Extract the [X, Y] coordinate from the center of the cell holding the provided text.  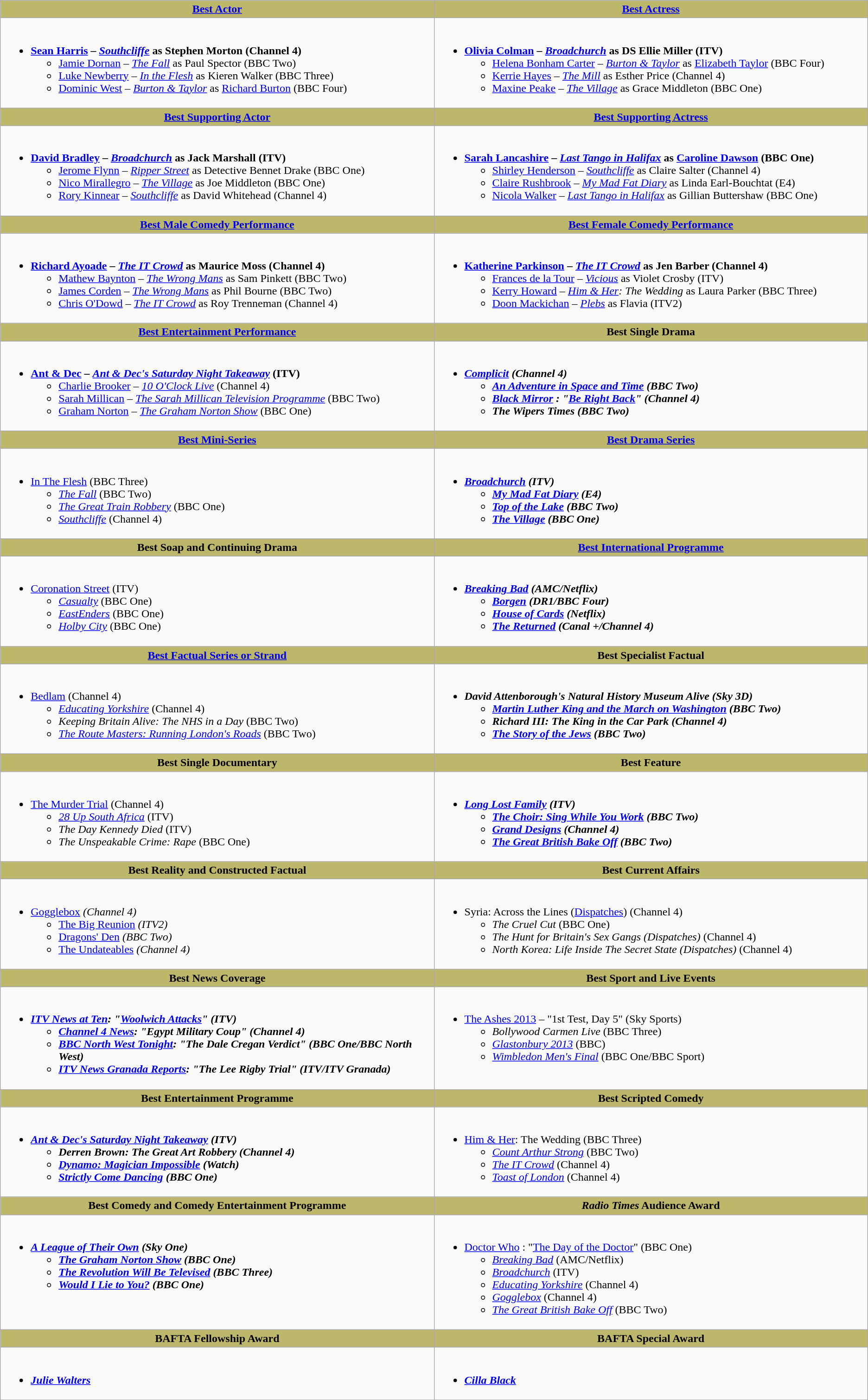
Best Comedy and Comedy Entertainment Programme [217, 1206]
Best Mini-Series [217, 440]
Best Single Drama [651, 332]
Best Single Documentary [217, 763]
The Murder Trial (Channel 4)28 Up South Africa (ITV)The Day Kennedy Died (ITV)The Unspeakable Crime: Rape (BBC One) [217, 817]
Julie Walters [217, 1374]
BAFTA Special Award [651, 1338]
Best Feature [651, 763]
Broadchurch (ITV)My Mad Fat Diary (E4)Top of the Lake (BBC Two)The Village (BBC One) [651, 493]
Complicit (Channel 4)An Adventure in Space and Time (BBC Two)Black Mirror : "Be Right Back" (Channel 4)The Wipers Times (BBC Two) [651, 386]
Best Scripted Comedy [651, 1098]
Best Entertainment Programme [217, 1098]
Bedlam (Channel 4)Educating Yorkshire (Channel 4)Keeping Britain Alive: The NHS in a Day (BBC Two)The Route Masters: Running London's Roads (BBC Two) [217, 709]
BAFTA Fellowship Award [217, 1338]
Best Specialist Factual [651, 655]
Gogglebox (Channel 4)The Big Reunion (ITV2)Dragons' Den (BBC Two)The Undateables (Channel 4) [217, 924]
Best Actress [651, 9]
Best Entertainment Performance [217, 332]
Best Supporting Actor [217, 117]
Best Male Comedy Performance [217, 224]
Best Drama Series [651, 440]
In The Flesh (BBC Three)The Fall (BBC Two)The Great Train Robbery (BBC One)Southcliffe (Channel 4) [217, 493]
Best News Coverage [217, 978]
Breaking Bad (AMC/Netflix)Borgen (DR1/BBC Four)House of Cards (Netflix)The Returned (Canal +/Channel 4) [651, 601]
Best Soap and Continuing Drama [217, 547]
A League of Their Own (Sky One)The Graham Norton Show (BBC One)The Revolution Will Be Televised (BBC Three)Would I Lie to You? (BBC One) [217, 1272]
Radio Times Audience Award [651, 1206]
Best Sport and Live Events [651, 978]
Long Lost Family (ITV)The Choir: Sing While You Work (BBC Two)Grand Designs (Channel 4)The Great British Bake Off (BBC Two) [651, 817]
Cilla Black [651, 1374]
Best Reality and Constructed Factual [217, 870]
Coronation Street (ITV)Casualty (BBC One)EastEnders (BBC One)Holby City (BBC One) [217, 601]
Best Factual Series or Strand [217, 655]
Best Female Comedy Performance [651, 224]
Best Actor [217, 9]
Best Supporting Actress [651, 117]
The Ashes 2013 – "1st Test, Day 5" (Sky Sports)Bollywood Carmen Live (BBC Three)Glastonbury 2013 (BBC)Wimbledon Men's Final (BBC One/BBC Sport) [651, 1038]
Best International Programme [651, 547]
Best Current Affairs [651, 870]
Him & Her: The Wedding (BBC Three)Count Arthur Strong (BBC Two)The IT Crowd (Channel 4)Toast of London (Channel 4) [651, 1152]
